Extract the (x, y) coordinate from the center of the cell holding the provided text.  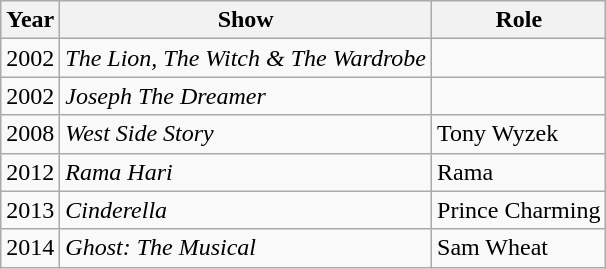
Prince Charming (519, 210)
Joseph The Dreamer (246, 96)
Year (30, 20)
Rama Hari (246, 172)
2013 (30, 210)
2008 (30, 134)
2012 (30, 172)
2014 (30, 248)
Show (246, 20)
Sam Wheat (519, 248)
West Side Story (246, 134)
Ghost: The Musical (246, 248)
Role (519, 20)
Rama (519, 172)
Cinderella (246, 210)
Tony Wyzek (519, 134)
The Lion, The Witch & The Wardrobe (246, 58)
